Detect which cell encompasses the target text, then output its [x, y] center coordinate. 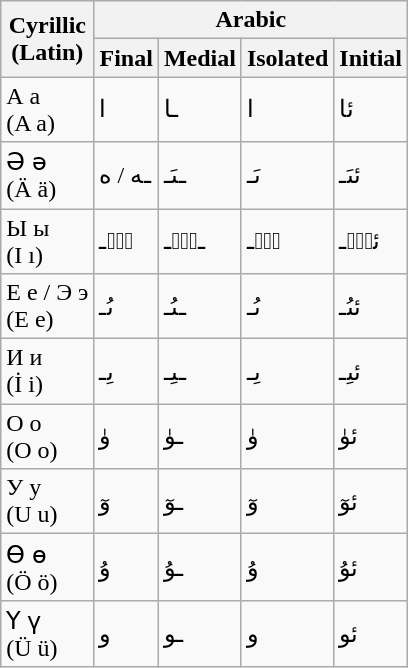
ـىُٖـ [200, 240]
ـوٓ [200, 502]
ئا [371, 110]
ئىُٖـ [371, 240]
ئو [371, 634]
ـىِـ [200, 372]
У у (U u) [48, 502]
ـە / ە [126, 176]
О о(O o) [48, 436]
ـىُـ [200, 306]
ئوٓ [371, 502]
ئۇ [371, 568]
ئىِـ [371, 372]
Ы ы(I ı) [48, 240]
ـۇ [200, 568]
Final [126, 58]
Е е / Э э(E e) [48, 306]
Medial [200, 58]
ىَـ [287, 176]
ئۈ [371, 436]
Arabic [251, 20]
Cyrillic(Latin) [48, 39]
ئىَـ [371, 176]
ـىَـ [200, 176]
И и(İ i) [48, 372]
Ә ә(Ä ä) [48, 176]
ـۈ [200, 436]
ـا [200, 110]
ئىُـ [371, 306]
Ү ү(Ü ü) [48, 634]
Ө ө(Ö ö) [48, 568]
А а(A a) [48, 110]
Initial [371, 58]
ـو [200, 634]
Isolated [287, 58]
